Determine the (x, y) coordinate at the center of the cell enclosing the given text.  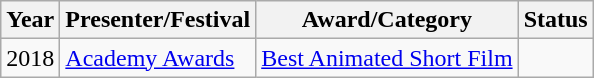
Status (556, 20)
Academy Awards (158, 58)
Presenter/Festival (158, 20)
Year (30, 20)
2018 (30, 58)
Best Animated Short Film (387, 58)
Award/Category (387, 20)
